Pinpoint the cell where the given text exists, returning its (X, Y) midpoint coordinate. 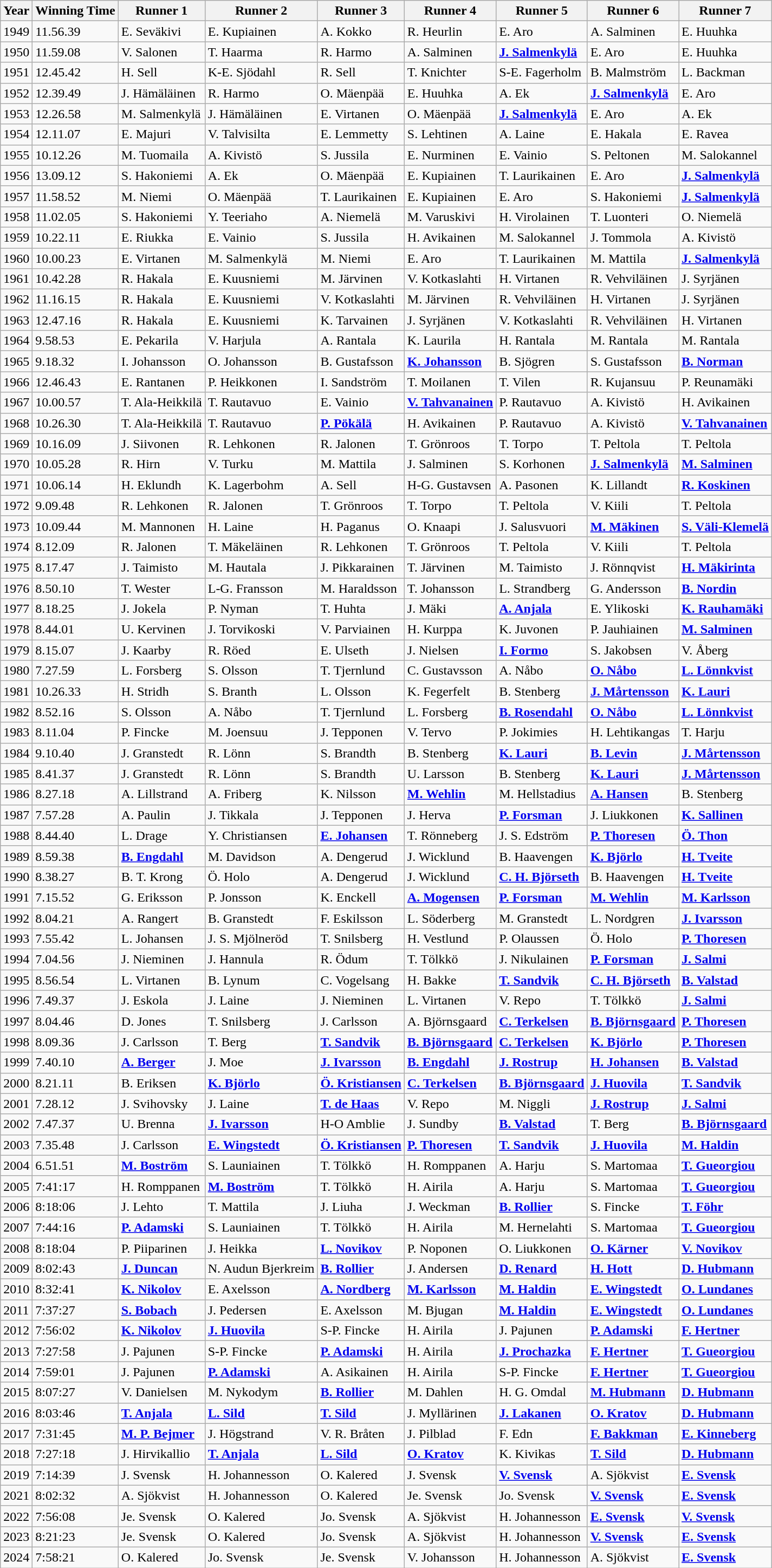
J. Lakanen (542, 1413)
J. Jokela (161, 609)
R. Ödum (361, 960)
K. Tarvainen (361, 320)
2017 (16, 1434)
H. Bakke (450, 980)
J. Salusvuori (542, 526)
8.15.07 (75, 650)
7.40.10 (75, 1062)
M. Hubmann (633, 1392)
7.35.48 (75, 1145)
J. Duncan (161, 1269)
8.17.47 (75, 567)
1974 (16, 547)
V. Parviainen (361, 630)
2001 (16, 1104)
J. Siivonen (161, 444)
2007 (16, 1227)
L. Drage (161, 835)
1980 (16, 671)
2015 (16, 1392)
1992 (16, 918)
B. Granstedt (261, 918)
1959 (16, 237)
1993 (16, 939)
2003 (16, 1145)
1996 (16, 1001)
10.00.23 (75, 258)
P. Fincke (161, 733)
A. Berger (161, 1062)
1995 (16, 980)
J. Torvikoski (261, 630)
K. Juvonen (542, 630)
2013 (16, 1351)
V. Salonen (161, 52)
K-E. Sjödahl (261, 73)
L. Olsson (361, 691)
T. Haarma (261, 52)
O. Kärner (633, 1248)
1953 (16, 114)
1951 (16, 73)
K. Laurila (450, 341)
1990 (16, 877)
7.57.28 (75, 815)
A. Friberg (261, 794)
8.44.40 (75, 835)
1966 (16, 382)
J. Liukkonen (633, 815)
Runner 7 (725, 11)
7:56:08 (75, 1516)
R. Heurlin (450, 31)
B. Nordin (725, 588)
2008 (16, 1248)
7:59:01 (75, 1372)
2000 (16, 1083)
1965 (16, 361)
1989 (16, 856)
O. Liukkonen (542, 1248)
7:56:02 (75, 1331)
2023 (16, 1537)
J. Pedersen (261, 1310)
F. Edn (542, 1434)
B. Norman (725, 361)
C. Vogelsang (361, 980)
12.26.58 (75, 114)
T. Rönneberg (450, 835)
V. Turku (261, 464)
2002 (16, 1124)
H. Rantala (542, 341)
O. Niemelä (725, 217)
J. Pilblad (450, 1434)
M. Davidson (261, 856)
1982 (16, 712)
T. Wester (161, 588)
P. Reunamäki (725, 382)
1973 (16, 526)
A. Sell (361, 485)
K. Johansson (450, 361)
P. Noponen (450, 1248)
2004 (16, 1165)
8:18:06 (75, 1207)
F. Eskilsson (361, 918)
H. Hott (633, 1269)
1968 (16, 423)
E. Rantanen (161, 382)
2011 (16, 1310)
E. Ylikoski (633, 609)
1981 (16, 691)
M. Hautala (261, 567)
1984 (16, 753)
L. Strandberg (542, 588)
8.04.21 (75, 918)
R. Hirn (161, 464)
10.16.09 (75, 444)
A. Laine (542, 134)
S. Fincke (633, 1207)
M. Tuomaila (161, 155)
B. Gustafsson (361, 361)
S. Branth (261, 691)
10.22.11 (75, 237)
1957 (16, 196)
P. Jonsson (261, 897)
2016 (16, 1413)
Y. Christiansen (261, 835)
1986 (16, 794)
L. Nordgren (633, 918)
T. Järvinen (450, 567)
1997 (16, 1021)
T. de Haas (361, 1104)
12.39.49 (75, 93)
C. Gustavsson (450, 671)
B. T. Krong (161, 877)
A. Pasonen (542, 485)
Runner 1 (161, 11)
R. Sell (361, 73)
V. Talvisilta (261, 134)
H. Virolainen (542, 217)
M. Taimisto (542, 567)
R. Koskinen (725, 485)
2006 (16, 1207)
K. Enckell (361, 897)
7.04.56 (75, 960)
S. Lehtinen (450, 134)
H. Lehtikangas (633, 733)
M. Joensuu (261, 733)
A. Nordberg (361, 1290)
11.56.39 (75, 31)
8.27.18 (75, 794)
10.06.14 (75, 485)
1967 (16, 403)
1949 (16, 31)
K. Sallinen (725, 815)
Y. Teeriaho (261, 217)
J. Tommola (633, 237)
F. Bakkman (633, 1434)
V. Tervo (450, 733)
K. Rauhamäki (725, 609)
Winning Time (75, 11)
8.52.16 (75, 712)
8:03:46 (75, 1413)
A. Paulin (161, 815)
8.59.38 (75, 856)
8:02:32 (75, 1495)
L-G. Fransson (261, 588)
L. Backman (725, 73)
T. Luonteri (633, 217)
9.58.53 (75, 341)
10.09.44 (75, 526)
1983 (16, 733)
13.09.12 (75, 176)
J. Liuha (361, 1207)
E. Seväkivi (161, 31)
1971 (16, 485)
7.27.59 (75, 671)
E. Pekarila (161, 341)
R. Kujansuu (633, 382)
M. Haraldsson (361, 588)
K. Kivikas (542, 1454)
8.56.54 (75, 980)
M. Dahlen (450, 1392)
P. Heikkonen (261, 382)
8:07:27 (75, 1392)
S-E. Fagerholm (542, 73)
U. Larsson (450, 774)
8:32:41 (75, 1290)
I. Sandström (361, 382)
B. Rosendahl (542, 712)
J. Prochazka (542, 1351)
2022 (16, 1516)
P. Jokimies (542, 733)
J. Rönnqvist (633, 567)
12.47.16 (75, 320)
H-O Amblie (361, 1124)
Year (16, 11)
Runner 4 (450, 11)
6.51.51 (75, 1165)
S. Jakobsen (633, 650)
H-G. Gustavsen (450, 485)
7:37:27 (75, 1310)
B. Levin (633, 753)
1987 (16, 815)
A. Mogensen (450, 897)
7.47.37 (75, 1124)
S. Bobach (161, 1310)
E. Riukka (161, 237)
G. Andersson (633, 588)
7:58:21 (75, 1557)
1970 (16, 464)
11.58.52 (75, 196)
1972 (16, 506)
O. Johansson (261, 361)
2014 (16, 1372)
J. Hirvikallio (161, 1454)
L. Johansen (161, 939)
2018 (16, 1454)
J. S. Edström (542, 835)
12.45.42 (75, 73)
J. Svihovsky (161, 1104)
V. Harjula (261, 341)
J. Nielsen (450, 650)
1998 (16, 1042)
R. Röed (261, 650)
M. Mäkinen (633, 526)
J. Kaarby (161, 650)
J. Eskola (161, 1001)
12.11.07 (75, 134)
2010 (16, 1290)
T. Föhr (725, 1207)
P. Piiparinen (161, 1248)
T. Mattila (261, 1207)
L. Söderberg (450, 918)
D. Jones (161, 1021)
10.00.57 (75, 403)
H. Sell (161, 73)
J. Pikkarainen (361, 567)
1963 (16, 320)
K. Lagerbohm (261, 485)
10.26.30 (75, 423)
8.11.04 (75, 733)
2005 (16, 1186)
E. Kinneberg (725, 1434)
7:27:18 (75, 1454)
8.12.09 (75, 547)
K. Fegerfelt (450, 691)
1961 (16, 279)
H. Paganus (361, 526)
J. Taimisto (161, 567)
8:18:04 (75, 1248)
T. Mäkeläinen (261, 547)
J. Högstrand (261, 1434)
1950 (16, 52)
V. Johansson (450, 1557)
1955 (16, 155)
S. Gustafsson (633, 361)
8.41.37 (75, 774)
J. Andersen (450, 1269)
7:41:17 (75, 1186)
A. Niemelä (361, 217)
E. Ulseth (361, 650)
M. Bjugan (450, 1310)
H. G. Omdal (542, 1392)
M. Hellstadius (542, 794)
Runner 6 (633, 11)
8.21.11 (75, 1083)
1999 (16, 1062)
J. Salminen (450, 464)
7:44:16 (75, 1227)
1979 (16, 650)
S. Korhonen (542, 464)
V. Danielsen (161, 1392)
10.05.28 (75, 464)
Runner 2 (261, 11)
10.12.26 (75, 155)
E. Lemmetty (361, 134)
8.09.36 (75, 1042)
J. Nikulainen (542, 960)
Ö. Thon (725, 835)
7:14:39 (75, 1475)
B. Eriksen (161, 1083)
J. Heikka (261, 1248)
Runner 3 (361, 11)
1977 (16, 609)
V. Åberg (725, 650)
M. Nykodym (261, 1392)
B. Sjögren (542, 361)
S. Peltonen (633, 155)
1960 (16, 258)
G. Eriksson (161, 897)
10.42.28 (75, 279)
1991 (16, 897)
I. Johansson (161, 361)
2012 (16, 1331)
V. R. Bråten (361, 1434)
1976 (16, 588)
1988 (16, 835)
J. Moe (261, 1062)
8.50.10 (75, 588)
A. Björnsgaard (450, 1021)
1985 (16, 774)
1962 (16, 300)
J. Herva (450, 815)
B. Lynum (261, 980)
J. Myllärinen (450, 1413)
U. Brenna (161, 1124)
9.18.32 (75, 361)
8.44.01 (75, 630)
J. Tikkala (261, 815)
7.28.12 (75, 1104)
P. Nyman (261, 609)
J. Mäki (450, 609)
K. Nilsson (361, 794)
E. Nurminen (450, 155)
A. Kokko (361, 31)
9.09.48 (75, 506)
T. Huhta (361, 609)
E. Ravea (725, 134)
U. Kervinen (161, 630)
B. Malmström (633, 73)
E. Majuri (161, 134)
P. Olaussen (542, 939)
8.18.25 (75, 609)
7.15.52 (75, 897)
11.02.05 (75, 217)
H. Mäkirinta (725, 567)
1958 (16, 217)
2024 (16, 1557)
M. Niggli (542, 1104)
7.49.37 (75, 1001)
7.55.42 (75, 939)
J. S. Mjölneröd (261, 939)
V. Novikov (725, 1248)
A. Asikainen (361, 1372)
1954 (16, 134)
M. Granstedt (542, 918)
A. Rantala (361, 341)
H. Laine (261, 526)
E. Johansen (361, 835)
2009 (16, 1269)
1994 (16, 960)
7:27:58 (75, 1351)
1975 (16, 567)
I. Formo (542, 650)
H. Johansen (633, 1062)
T. Moilanen (450, 382)
8.04.46 (75, 1021)
J. Hannula (261, 960)
K. Lillandt (633, 485)
A. Lillstrand (161, 794)
H. Stridh (161, 691)
S. Väli-Klemelä (725, 526)
H. Eklundh (161, 485)
8.38.27 (75, 877)
N. Audun Bjerkreim (261, 1269)
E. Hakala (633, 134)
H. Vestlund (450, 939)
J. Lehto (161, 1207)
T. Knichter (450, 73)
1969 (16, 444)
M. P. Bejmer (161, 1434)
D. Renard (542, 1269)
P. Pökälä (361, 423)
11.59.08 (75, 52)
J. Weckman (450, 1207)
T. Johansson (450, 588)
1964 (16, 341)
7:31:45 (75, 1434)
T. Vilen (542, 382)
A. Rangert (161, 918)
9.10.40 (75, 753)
T. Harju (725, 733)
Runner 5 (542, 11)
12.46.43 (75, 382)
1978 (16, 630)
A. Hansen (633, 794)
A. Anjala (542, 609)
1956 (16, 176)
P. Jauhiainen (633, 630)
2021 (16, 1495)
2019 (16, 1475)
8:21:23 (75, 1537)
11.16.15 (75, 300)
O. Knaapi (450, 526)
M. Varuskivi (450, 217)
8:02:43 (75, 1269)
H. Kurppa (450, 630)
M. Mannonen (161, 526)
L. Novikov (361, 1248)
10.26.33 (75, 691)
1952 (16, 93)
M. Hernelahti (542, 1227)
J. Sundby (450, 1124)
